From the cell containing the given text, extract its center point as (X, Y) coordinate. 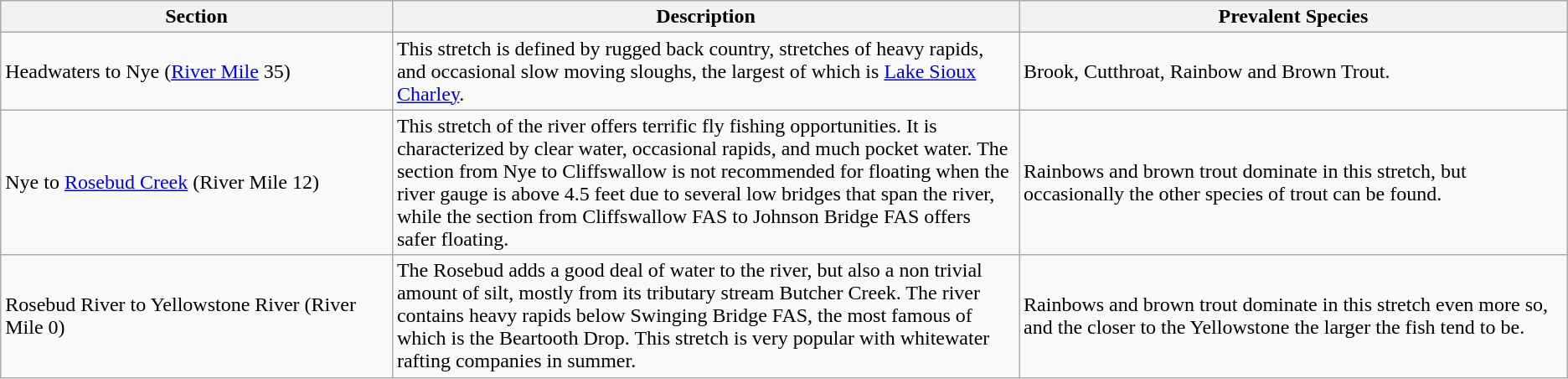
Rosebud River to Yellowstone River (River Mile 0) (197, 316)
Rainbows and brown trout dominate in this stretch, but occasionally the other species of trout can be found. (1293, 183)
Prevalent Species (1293, 17)
Nye to Rosebud Creek (River Mile 12) (197, 183)
Headwaters to Nye (River Mile 35) (197, 71)
Description (705, 17)
Rainbows and brown trout dominate in this stretch even more so, and the closer to the Yellowstone the larger the fish tend to be. (1293, 316)
Brook, Cutthroat, Rainbow and Brown Trout. (1293, 71)
Section (197, 17)
